Extract the (X, Y) coordinate from the center of the cell holding the provided text.  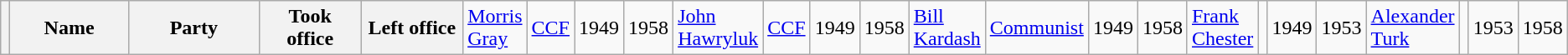
Morris Gray (495, 28)
Name (70, 28)
Party (193, 28)
Communist (1037, 28)
Frank Chester (1222, 28)
Left office (412, 28)
John Hawryluk (719, 28)
Alexander Turk (1412, 28)
Bill Kardash (946, 28)
Took office (310, 28)
